For the text-containing cell, return its midpoint in [X, Y] coordinate format. 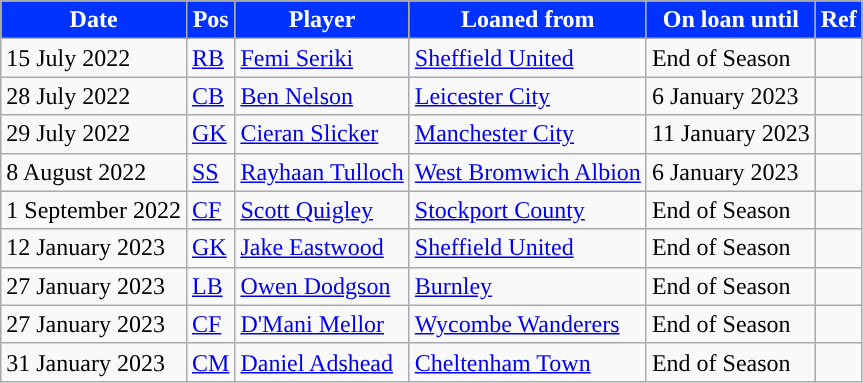
15 July 2022 [94, 58]
CB [210, 96]
Daniel Adshead [322, 362]
Ben Nelson [322, 96]
West Bromwich Albion [528, 172]
29 July 2022 [94, 134]
Leicester City [528, 96]
Stockport County [528, 210]
Scott Quigley [322, 210]
1 September 2022 [94, 210]
CM [210, 362]
RB [210, 58]
Jake Eastwood [322, 248]
Manchester City [528, 134]
LB [210, 286]
Femi Seriki [322, 58]
Owen Dodgson [322, 286]
31 January 2023 [94, 362]
D'Mani Mellor [322, 324]
SS [210, 172]
Pos [210, 20]
12 January 2023 [94, 248]
Burnley [528, 286]
8 August 2022 [94, 172]
Rayhaan Tulloch [322, 172]
11 January 2023 [730, 134]
Loaned from [528, 20]
Wycombe Wanderers [528, 324]
Ref [838, 20]
Date [94, 20]
28 July 2022 [94, 96]
On loan until [730, 20]
Cieran Slicker [322, 134]
Player [322, 20]
Cheltenham Town [528, 362]
